Pinpoint the cell where the given text exists, returning its (X, Y) midpoint coordinate. 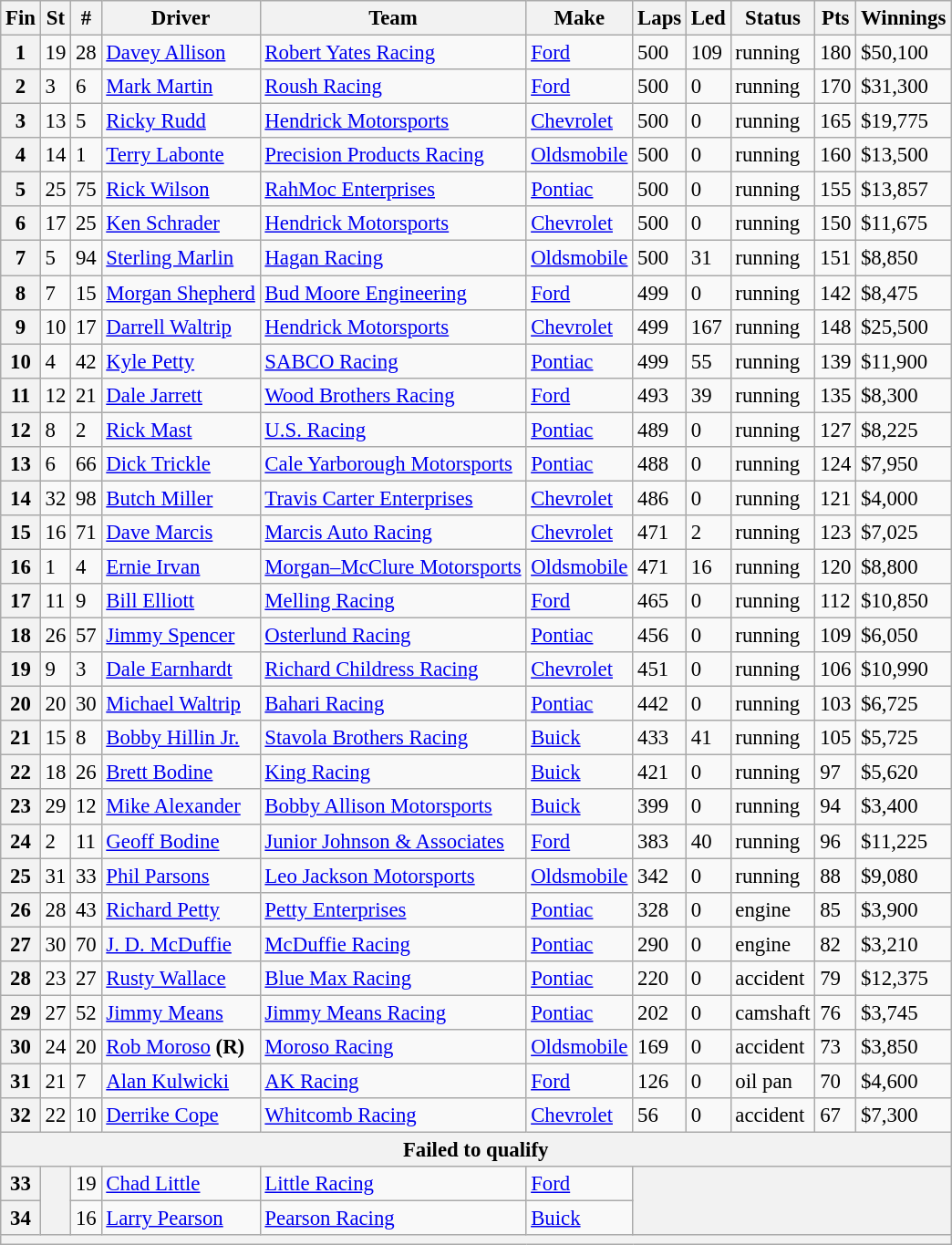
Laps (660, 18)
290 (660, 944)
Phil Parsons (181, 876)
$6,725 (904, 704)
Ken Schrader (181, 223)
433 (660, 738)
96 (835, 841)
Make (580, 18)
489 (660, 430)
Whitcomb Racing (393, 1115)
67 (835, 1115)
Davey Allison (181, 53)
$13,500 (904, 155)
Winnings (904, 18)
Mark Martin (181, 87)
$7,950 (904, 464)
127 (835, 430)
Derrike Cope (181, 1115)
Precision Products Racing (393, 155)
126 (660, 1081)
Leo Jackson Motorsports (393, 876)
167 (708, 327)
488 (660, 464)
Morgan–McClure Motorsports (393, 566)
Status (773, 18)
$13,857 (904, 190)
Cale Yarborough Motorsports (393, 464)
Rick Mast (181, 430)
73 (835, 1047)
79 (835, 979)
$8,850 (904, 258)
342 (660, 876)
Fin (21, 18)
$10,850 (904, 601)
Bahari Racing (393, 704)
Driver (181, 18)
Morgan Shepherd (181, 293)
Team (393, 18)
486 (660, 498)
151 (835, 258)
165 (835, 121)
$12,375 (904, 979)
43 (86, 909)
J. D. McDuffie (181, 944)
456 (660, 636)
135 (835, 395)
139 (835, 361)
RahMoc Enterprises (393, 190)
Darrell Waltrip (181, 327)
Hagan Racing (393, 258)
$50,100 (904, 53)
56 (660, 1115)
SABCO Racing (393, 361)
$4,600 (904, 1081)
Rusty Wallace (181, 979)
170 (835, 87)
$9,080 (904, 876)
Rob Moroso (R) (181, 1047)
$6,050 (904, 636)
57 (86, 636)
camshaft (773, 1012)
Osterlund Racing (393, 636)
Blue Max Racing (393, 979)
Bill Elliott (181, 601)
Jimmy Means (181, 1012)
$3,900 (904, 909)
40 (708, 841)
465 (660, 601)
98 (86, 498)
$11,675 (904, 223)
$5,725 (904, 738)
Bud Moore Engineering (393, 293)
169 (660, 1047)
Travis Carter Enterprises (393, 498)
328 (660, 909)
$11,225 (904, 841)
75 (86, 190)
Larry Pearson (181, 1219)
55 (708, 361)
AK Racing (393, 1081)
41 (708, 738)
Rick Wilson (181, 190)
Mike Alexander (181, 807)
124 (835, 464)
66 (86, 464)
Kyle Petty (181, 361)
106 (835, 669)
Pearson Racing (393, 1219)
71 (86, 533)
Jimmy Means Racing (393, 1012)
103 (835, 704)
39 (708, 395)
85 (835, 909)
Dave Marcis (181, 533)
Led (708, 18)
Dale Jarrett (181, 395)
Stavola Brothers Racing (393, 738)
220 (660, 979)
202 (660, 1012)
Michael Waltrip (181, 704)
82 (835, 944)
Richard Petty (181, 909)
150 (835, 223)
$3,850 (904, 1047)
St (55, 18)
Jimmy Spencer (181, 636)
Chad Little (181, 1184)
$7,025 (904, 533)
399 (660, 807)
$8,300 (904, 395)
Butch Miller (181, 498)
U.S. Racing (393, 430)
112 (835, 601)
$8,475 (904, 293)
$4,000 (904, 498)
42 (86, 361)
155 (835, 190)
$10,990 (904, 669)
Richard Childress Racing (393, 669)
97 (835, 773)
142 (835, 293)
442 (660, 704)
34 (21, 1219)
Brett Bodine (181, 773)
Wood Brothers Racing (393, 395)
Geoff Bodine (181, 841)
Marcis Auto Racing (393, 533)
Pts (835, 18)
88 (835, 876)
$31,300 (904, 87)
Little Racing (393, 1184)
Failed to qualify (476, 1150)
Robert Yates Racing (393, 53)
$3,210 (904, 944)
$11,900 (904, 361)
Ricky Rudd (181, 121)
Roush Racing (393, 87)
oil pan (773, 1081)
$3,400 (904, 807)
King Racing (393, 773)
$5,620 (904, 773)
160 (835, 155)
451 (660, 669)
Bobby Hillin Jr. (181, 738)
Sterling Marlin (181, 258)
76 (835, 1012)
105 (835, 738)
Dick Trickle (181, 464)
121 (835, 498)
Moroso Racing (393, 1047)
Melling Racing (393, 601)
$7,300 (904, 1115)
52 (86, 1012)
$8,800 (904, 566)
148 (835, 327)
# (86, 18)
120 (835, 566)
180 (835, 53)
383 (660, 841)
Ernie Irvan (181, 566)
Alan Kulwicki (181, 1081)
$19,775 (904, 121)
493 (660, 395)
Petty Enterprises (393, 909)
$8,225 (904, 430)
$25,500 (904, 327)
McDuffie Racing (393, 944)
Junior Johnson & Associates (393, 841)
Bobby Allison Motorsports (393, 807)
421 (660, 773)
Terry Labonte (181, 155)
Dale Earnhardt (181, 669)
123 (835, 533)
$3,745 (904, 1012)
